Extract the (X, Y) coordinate from the center of the cell holding the provided text.  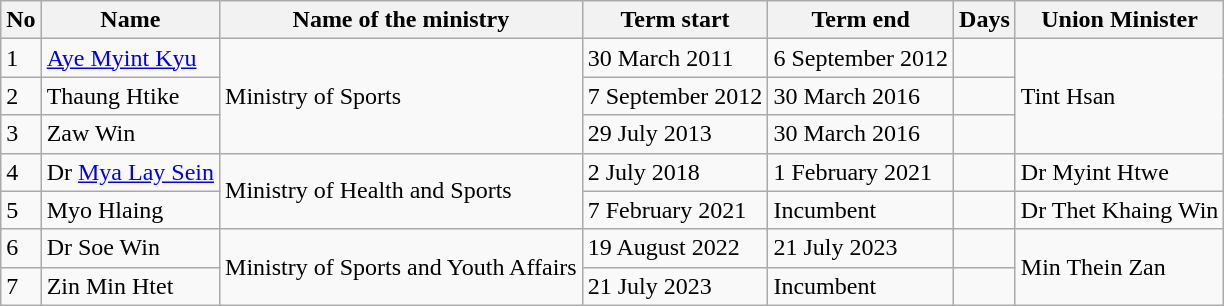
7 September 2012 (675, 96)
29 July 2013 (675, 134)
Days (985, 20)
Zin Min Htet (130, 286)
Aye Myint Kyu (130, 58)
Ministry of Sports and Youth Affairs (402, 267)
Thaung Htike (130, 96)
1 February 2021 (861, 172)
Name (130, 20)
2 (21, 96)
19 August 2022 (675, 248)
No (21, 20)
5 (21, 210)
Name of the ministry (402, 20)
Myo Hlaing (130, 210)
Min Thein Zan (1120, 267)
4 (21, 172)
Ministry of Sports (402, 96)
Tint Hsan (1120, 96)
Dr Myint Htwe (1120, 172)
6 September 2012 (861, 58)
Union Minister (1120, 20)
7 (21, 286)
2 July 2018 (675, 172)
Dr Thet Khaing Win (1120, 210)
6 (21, 248)
Ministry of Health and Sports (402, 191)
7 February 2021 (675, 210)
Term start (675, 20)
Zaw Win (130, 134)
3 (21, 134)
Dr Soe Win (130, 248)
30 March 2011 (675, 58)
Term end (861, 20)
1 (21, 58)
Dr Mya Lay Sein (130, 172)
